Capture the cell that displays the provided text and extract its [x, y] central coordinate. 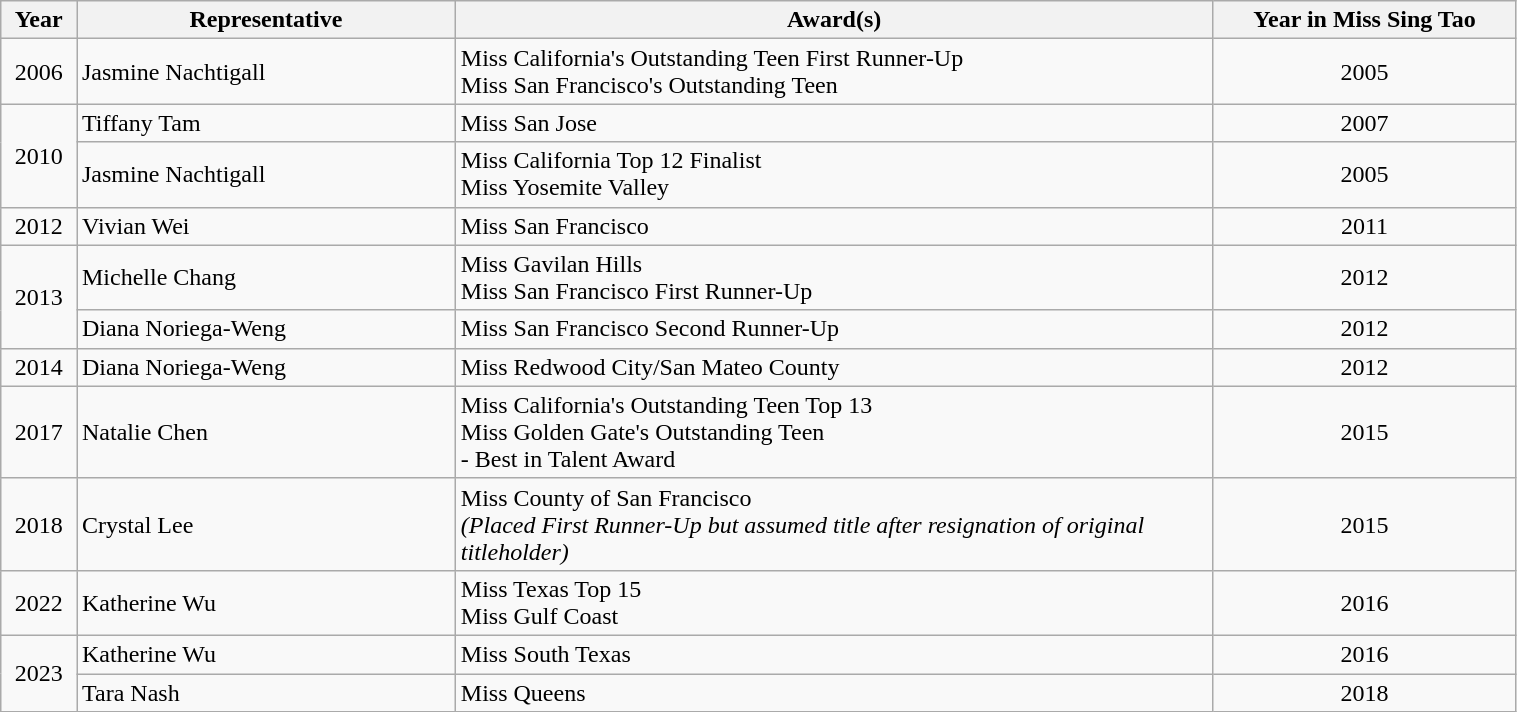
Crystal Lee [266, 524]
Miss California's Outstanding Teen First Runner-UpMiss San Francisco's Outstanding Teen [834, 72]
Miss Texas Top 15Miss Gulf Coast [834, 602]
Miss Gavilan HillsMiss San Francisco First Runner-Up [834, 278]
Representative [266, 20]
Miss San Jose [834, 123]
Vivian Wei [266, 226]
Miss California's Outstanding Teen Top 13Miss Golden Gate's Outstanding Teen - Best in Talent Award [834, 432]
Year [39, 20]
Michelle Chang [266, 278]
Miss County of San Francisco (Placed First Runner-Up but assumed title after resignation of original titleholder) [834, 524]
Miss San Francisco Second Runner-Up [834, 329]
2013 [39, 296]
Miss San Francisco [834, 226]
2006 [39, 72]
2014 [39, 367]
2010 [39, 156]
Natalie Chen [266, 432]
2022 [39, 602]
2017 [39, 432]
2011 [1364, 226]
Year in Miss Sing Tao [1364, 20]
Miss Queens [834, 693]
Miss Redwood City/San Mateo County [834, 367]
Award(s) [834, 20]
Tiffany Tam [266, 123]
2023 [39, 673]
Miss South Texas [834, 654]
2007 [1364, 123]
Miss California Top 12 FinalistMiss Yosemite Valley [834, 174]
Tara Nash [266, 693]
